Capture the cell that displays the provided text and extract its [x, y] central coordinate. 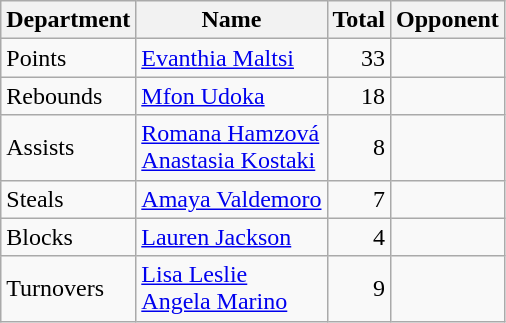
Lisa Leslie Angela Marino [232, 288]
Total [359, 20]
Name [232, 20]
Points [68, 58]
9 [359, 288]
8 [359, 148]
Opponent [448, 20]
Blocks [68, 237]
Mfon Udoka [232, 96]
Turnovers [68, 288]
7 [359, 199]
4 [359, 237]
Steals [68, 199]
Evanthia Maltsi [232, 58]
Romana Hamzová Anastasia Kostaki [232, 148]
Lauren Jackson [232, 237]
33 [359, 58]
Assists [68, 148]
Rebounds [68, 96]
18 [359, 96]
Amaya Valdemoro [232, 199]
Department [68, 20]
